Determine the (X, Y) coordinate at the center of the cell enclosing the given text.  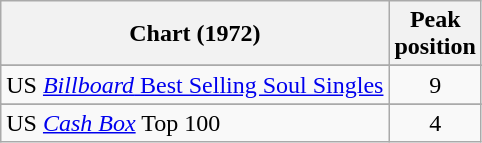
US Billboard Best Selling Soul Singles (195, 85)
Chart (1972) (195, 34)
US Cash Box Top 100 (195, 123)
Peakposition (435, 34)
4 (435, 123)
9 (435, 85)
